Determine the (x, y) coordinate at the center of the cell enclosing the given text.  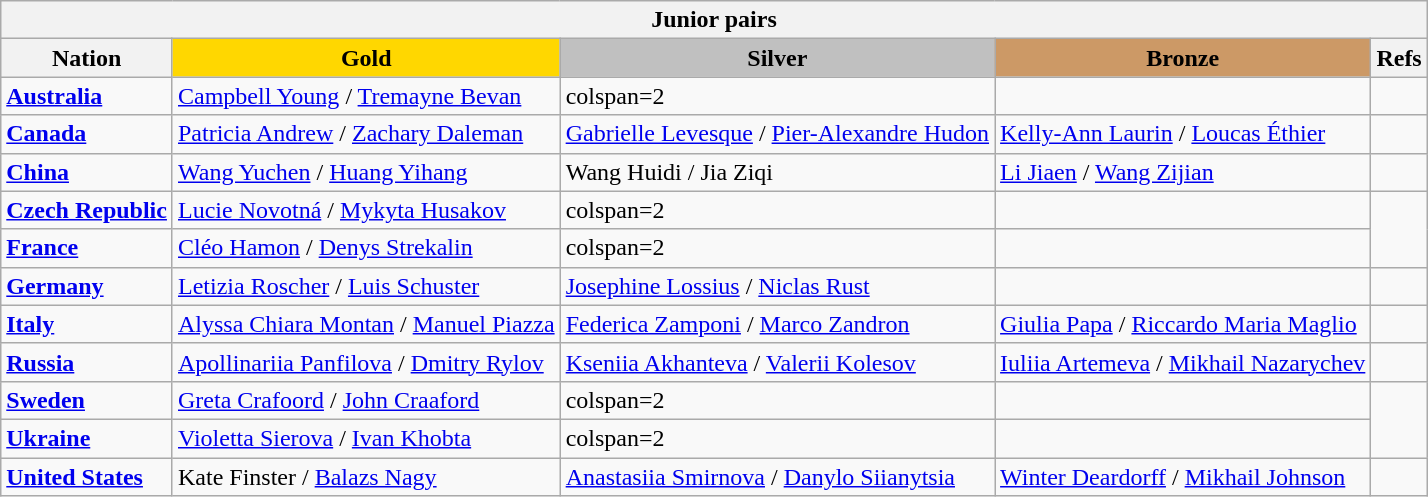
Junior pairs (714, 20)
Greta Crafoord / John Craaford (366, 400)
Kelly-Ann Laurin / Loucas Éthier (1183, 134)
Lucie Novotná / Mykyta Husakov (366, 210)
Kate Finster / Balazs Nagy (366, 477)
Italy (87, 324)
Letizia Roscher / Luis Schuster (366, 286)
Anastasiia Smirnova / Danylo Siianytsia (777, 477)
Kseniia Akhanteva / Valerii Kolesov (777, 362)
Patricia Andrew / Zachary Daleman (366, 134)
Violetta Sierova / Ivan Khobta (366, 438)
Gold (366, 58)
Ukraine (87, 438)
Alyssa Chiara Montan / Manuel Piazza (366, 324)
Sweden (87, 400)
Iuliia Artemeva / Mikhail Nazarychev (1183, 362)
Canada (87, 134)
Nation (87, 58)
Russia (87, 362)
Apollinariia Panfilova / Dmitry Rylov (366, 362)
Bronze (1183, 58)
Federica Zamponi / Marco Zandron (777, 324)
Li Jiaen / Wang Zijian (1183, 172)
France (87, 248)
Czech Republic (87, 210)
Silver (777, 58)
Germany (87, 286)
Gabrielle Levesque / Pier-Alexandre Hudon (777, 134)
Australia (87, 96)
Winter Deardorff / Mikhail Johnson (1183, 477)
Wang Huidi / Jia Ziqi (777, 172)
Cléo Hamon / Denys Strekalin (366, 248)
Giulia Papa / Riccardo Maria Maglio (1183, 324)
Josephine Lossius / Niclas Rust (777, 286)
United States (87, 477)
Refs (1399, 58)
Campbell Young / Tremayne Bevan (366, 96)
Wang Yuchen / Huang Yihang (366, 172)
China (87, 172)
